Return [X, Y] of the center of cell containing provided text 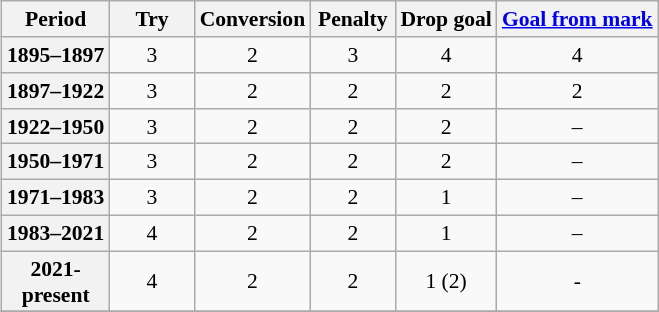
Conversion [253, 19]
Penalty [352, 19]
2021-present [56, 282]
1950–1971 [56, 162]
1922–1950 [56, 126]
Drop goal [446, 19]
1895–1897 [56, 55]
1897–1922 [56, 91]
1971–1983 [56, 197]
1983–2021 [56, 233]
Try [152, 19]
Goal from mark [578, 19]
- [578, 282]
1 (2) [446, 282]
Period [56, 19]
